Extract the (x, y) coordinate from the center of the cell holding the provided text.  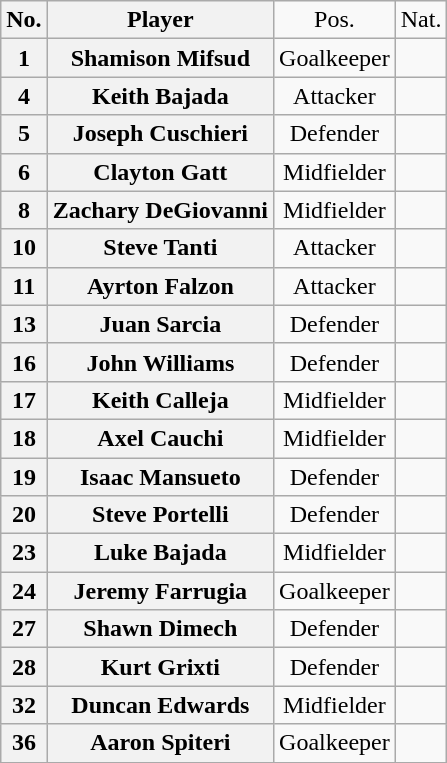
No. (24, 20)
5 (24, 134)
6 (24, 172)
Pos. (335, 20)
Steve Portelli (160, 515)
Kurt Grixti (160, 667)
27 (24, 629)
Nat. (421, 20)
10 (24, 248)
Clayton Gatt (160, 172)
23 (24, 553)
Juan Sarcia (160, 324)
1 (24, 58)
24 (24, 591)
Ayrton Falzon (160, 286)
Keith Calleja (160, 400)
Keith Bajada (160, 96)
Joseph Cuschieri (160, 134)
Player (160, 20)
28 (24, 667)
Shamison Mifsud (160, 58)
13 (24, 324)
Aaron Spiteri (160, 743)
John Williams (160, 362)
Axel Cauchi (160, 438)
16 (24, 362)
8 (24, 210)
4 (24, 96)
Steve Tanti (160, 248)
17 (24, 400)
Duncan Edwards (160, 705)
19 (24, 477)
Zachary DeGiovanni (160, 210)
Jeremy Farrugia (160, 591)
20 (24, 515)
Luke Bajada (160, 553)
Shawn Dimech (160, 629)
32 (24, 705)
18 (24, 438)
11 (24, 286)
Isaac Mansueto (160, 477)
36 (24, 743)
